From the cell containing the given text, extract its center point as [x, y] coordinate. 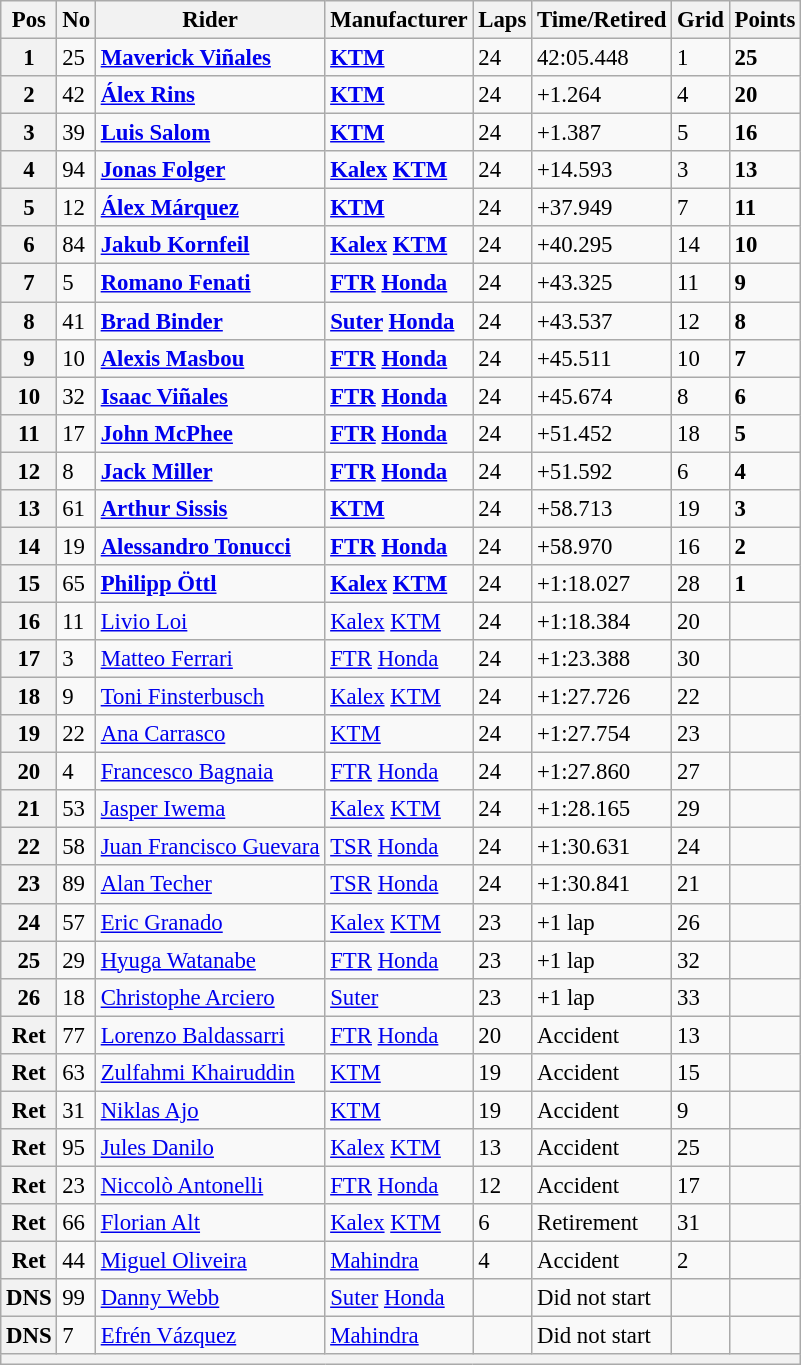
+1:30.841 [602, 885]
Isaac Viñales [210, 396]
Retirement [602, 1223]
99 [76, 1298]
Grid [700, 20]
Juan Francisco Guevara [210, 847]
+43.537 [602, 321]
John McPhee [210, 433]
28 [700, 584]
+40.295 [602, 245]
Alessandro Tonucci [210, 546]
+1.264 [602, 95]
+43.325 [602, 283]
Lorenzo Baldassarri [210, 1035]
+1:27.860 [602, 772]
Points [764, 20]
27 [700, 772]
33 [700, 997]
66 [76, 1223]
84 [76, 245]
65 [76, 584]
53 [76, 809]
39 [76, 133]
+1.387 [602, 133]
+1:27.754 [602, 734]
Rider [210, 20]
Miguel Oliveira [210, 1261]
Hyuga Watanabe [210, 960]
Ana Carrasco [210, 734]
Suter [399, 997]
Zulfahmi Khairuddin [210, 1073]
Niccolò Antonelli [210, 1185]
Brad Binder [210, 321]
Eric Granado [210, 922]
Jasper Iwema [210, 809]
Christophe Arciero [210, 997]
Álex Rins [210, 95]
Matteo Ferrari [210, 659]
+58.970 [602, 546]
+45.511 [602, 358]
Pos [29, 20]
+1:27.726 [602, 697]
Luis Salom [210, 133]
Alexis Masbou [210, 358]
Alan Techer [210, 885]
41 [76, 321]
+51.452 [602, 433]
+37.949 [602, 208]
+1:18.384 [602, 621]
+58.713 [602, 509]
Jonas Folger [210, 170]
57 [76, 922]
+14.593 [602, 170]
Toni Finsterbusch [210, 697]
+1:23.388 [602, 659]
94 [76, 170]
89 [76, 885]
Florian Alt [210, 1223]
No [76, 20]
58 [76, 847]
61 [76, 509]
Efrén Vázquez [210, 1336]
Arthur Sissis [210, 509]
Manufacturer [399, 20]
+1:30.631 [602, 847]
Philipp Öttl [210, 584]
30 [700, 659]
Jules Danilo [210, 1148]
Jakub Kornfeil [210, 245]
Time/Retired [602, 20]
Álex Márquez [210, 208]
77 [76, 1035]
Danny Webb [210, 1298]
95 [76, 1148]
42 [76, 95]
63 [76, 1073]
Romano Fenati [210, 283]
+45.674 [602, 396]
Maverick Viñales [210, 58]
+1:18.027 [602, 584]
Jack Miller [210, 471]
Laps [502, 20]
+1:28.165 [602, 809]
42:05.448 [602, 58]
+51.592 [602, 471]
Livio Loi [210, 621]
Francesco Bagnaia [210, 772]
44 [76, 1261]
Niklas Ajo [210, 1110]
